Return [X, Y] of the center of cell containing provided text 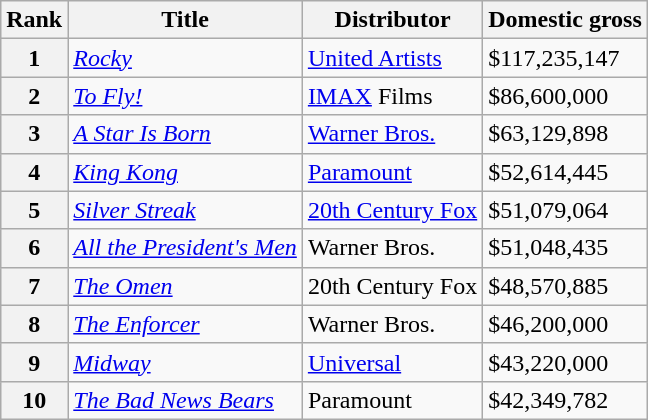
Silver Streak [186, 210]
The Omen [186, 286]
A Star Is Born [186, 134]
The Enforcer [186, 324]
5 [34, 210]
$51,079,064 [566, 210]
Distributor [392, 20]
Rocky [186, 58]
$51,048,435 [566, 248]
3 [34, 134]
$117,235,147 [566, 58]
The Bad News Bears [186, 400]
$86,600,000 [566, 96]
$42,349,782 [566, 400]
9 [34, 362]
$46,200,000 [566, 324]
10 [34, 400]
$52,614,445 [566, 172]
Universal [392, 362]
To Fly! [186, 96]
7 [34, 286]
Midway [186, 362]
IMAX Films [392, 96]
$48,570,885 [566, 286]
Title [186, 20]
Domestic gross [566, 20]
United Artists [392, 58]
6 [34, 248]
Rank [34, 20]
4 [34, 172]
All the President's Men [186, 248]
$63,129,898 [566, 134]
2 [34, 96]
King Kong [186, 172]
$43,220,000 [566, 362]
8 [34, 324]
1 [34, 58]
